Return [x, y] of the center of cell containing provided text 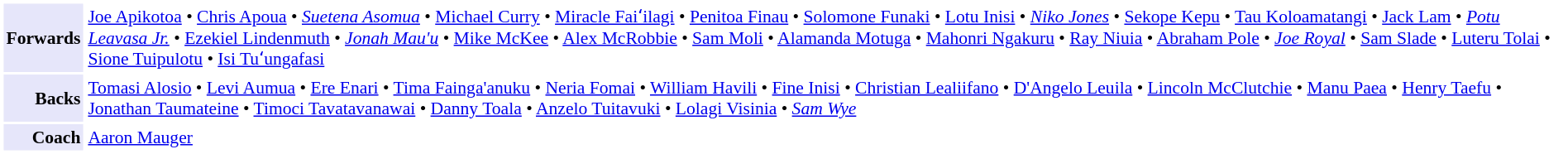
Coach [43, 137]
Aaron Mauger [825, 137]
Forwards [43, 37]
Backs [43, 98]
